Return the [x, y] coordinate for the center point of the cell that contains the specified text.  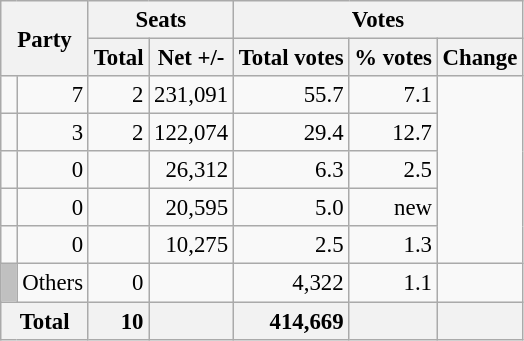
Change [480, 58]
new [393, 208]
5.0 [290, 208]
1.3 [393, 245]
Others [52, 283]
Party [45, 38]
4,322 [290, 283]
Total votes [290, 58]
Net +/- [192, 58]
7 [52, 95]
10 [118, 321]
29.4 [290, 133]
% votes [393, 58]
3 [52, 133]
Votes [378, 20]
122,074 [192, 133]
26,312 [192, 170]
7.1 [393, 95]
20,595 [192, 208]
6.3 [290, 170]
414,669 [290, 321]
10,275 [192, 245]
12.7 [393, 133]
55.7 [290, 95]
231,091 [192, 95]
1.1 [393, 283]
Seats [160, 20]
